Extract the (X, Y) coordinate from the center of the cell holding the provided text.  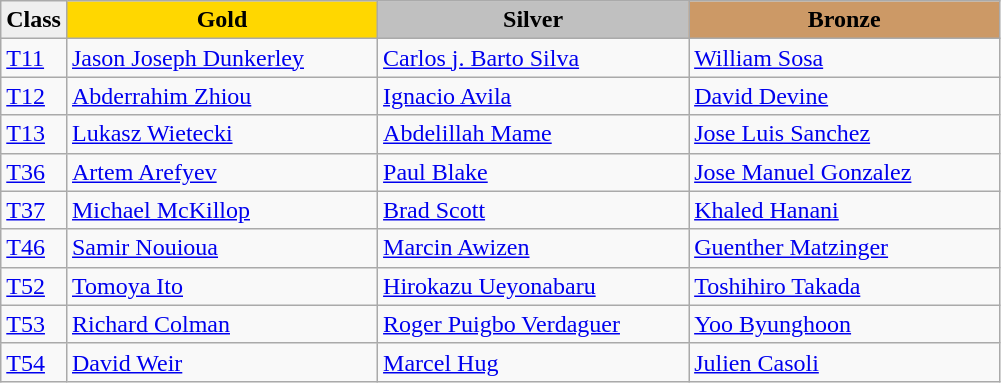
Marcin Awizen (534, 248)
T36 (34, 172)
T46 (34, 248)
Yoo Byunghoon (844, 324)
Jose Luis Sanchez (844, 134)
Roger Puigbo Verdaguer (534, 324)
Julien Casoli (844, 362)
T11 (34, 58)
Jose Manuel Gonzalez (844, 172)
David Weir (222, 362)
Gold (222, 20)
Marcel Hug (534, 362)
T52 (34, 286)
Michael McKillop (222, 210)
Jason Joseph Dunkerley (222, 58)
Hirokazu Ueyonabaru (534, 286)
Silver (534, 20)
Samir Nouioua (222, 248)
Paul Blake (534, 172)
T12 (34, 96)
T37 (34, 210)
Tomoya Ito (222, 286)
David Devine (844, 96)
Carlos j. Barto Silva (534, 58)
Lukasz Wietecki (222, 134)
Ignacio Avila (534, 96)
Khaled Hanani (844, 210)
T13 (34, 134)
Artem Arefyev (222, 172)
Abdelillah Mame (534, 134)
Abderrahim Zhiou (222, 96)
Class (34, 20)
Toshihiro Takada (844, 286)
William Sosa (844, 58)
Bronze (844, 20)
Brad Scott (534, 210)
T53 (34, 324)
Richard Colman (222, 324)
T54 (34, 362)
Guenther Matzinger (844, 248)
